From the cell containing the given text, extract its center point as [X, Y] coordinate. 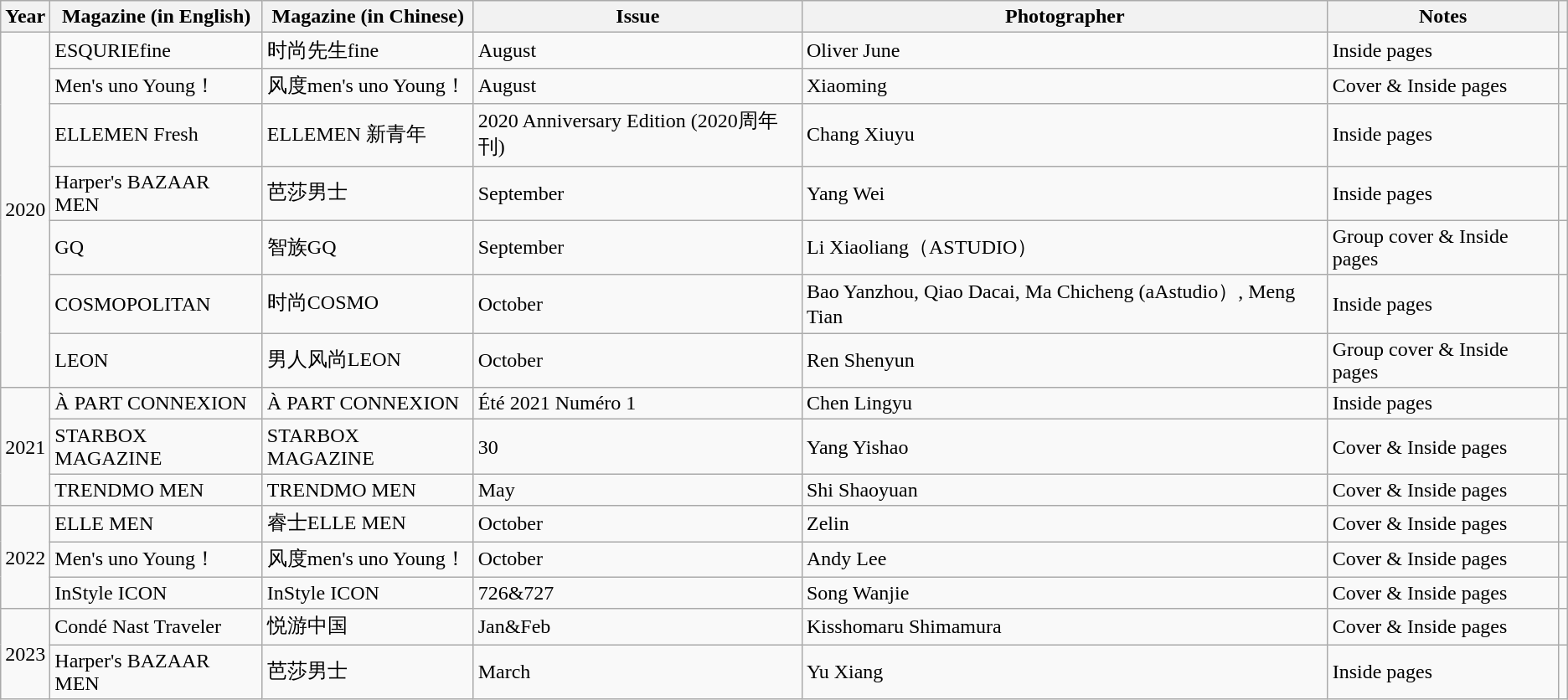
睿士ELLE MEN [368, 524]
Kisshomaru Shimamura [1065, 626]
2021 [25, 447]
时尚COSMO [368, 304]
Notes [1442, 17]
ELLE MEN [156, 524]
Yang Yishao [1065, 447]
ELLEMEN Fresh [156, 135]
Xiaoming [1065, 85]
Ren Shenyun [1065, 360]
Year [25, 17]
智族GQ [368, 248]
Yu Xiang [1065, 672]
Li Xiaoliang（ASTUDIO） [1065, 248]
Chen Lingyu [1065, 404]
Photographer [1065, 17]
Chang Xiuyu [1065, 135]
时尚先生fine [368, 50]
GQ [156, 248]
Été 2021 Numéro 1 [637, 404]
2023 [25, 654]
ELLEMEN 新青年 [368, 135]
Song Wanjie [1065, 593]
Magazine (in Chinese) [368, 17]
Issue [637, 17]
ESQURIEfine [156, 50]
Bao Yanzhou, Qiao Dacai, Ma Chicheng (aAstudio）, Meng Tian [1065, 304]
30 [637, 447]
March [637, 672]
Oliver June [1065, 50]
Yang Wei [1065, 193]
Condé Nast Traveler [156, 626]
2020 [25, 210]
2022 [25, 558]
Andy Lee [1065, 559]
726&727 [637, 593]
Jan&Feb [637, 626]
Shi Shaoyuan [1065, 490]
悦游中国 [368, 626]
2020 Anniversary Edition (2020周年刊) [637, 135]
LEON [156, 360]
May [637, 490]
Magazine (in English) [156, 17]
男人风尚LEON [368, 360]
COSMOPOLITAN [156, 304]
Zelin [1065, 524]
